Find where the given text appears and provide that cell's center as (x, y) coordinate. 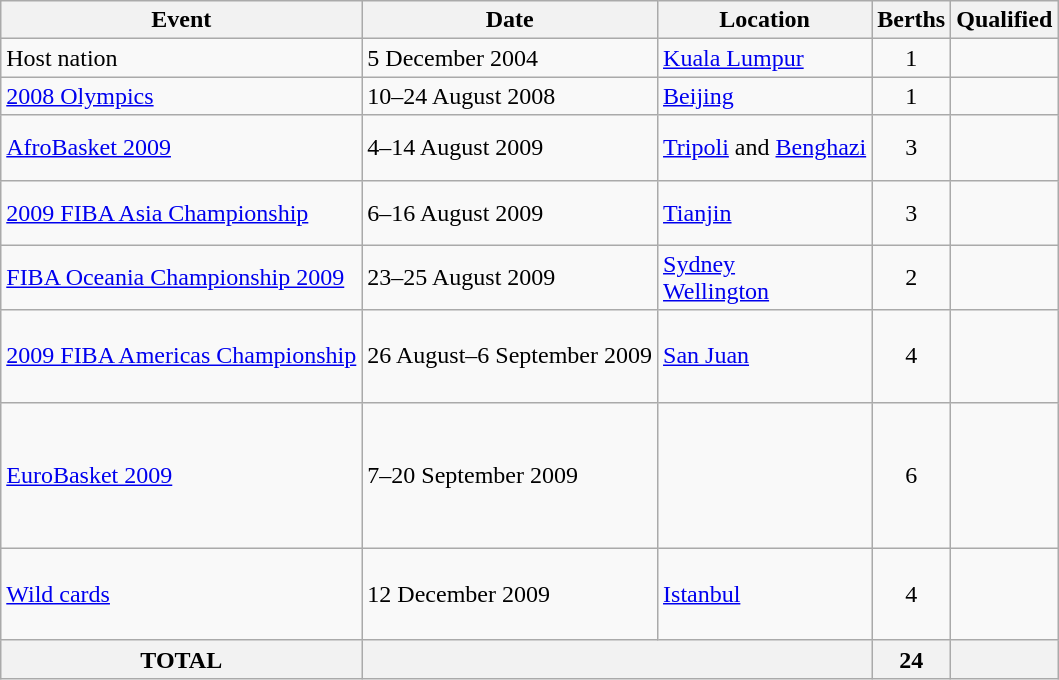
Wild cards (182, 594)
Beijing (765, 96)
6 (912, 475)
Berths (912, 20)
San Juan (765, 356)
23–25 August 2009 (510, 278)
2009 FIBA Americas Championship (182, 356)
12 December 2009 (510, 594)
AfroBasket 2009 (182, 148)
Istanbul (765, 594)
Date (510, 20)
Qualified (1004, 20)
5 December 2004 (510, 58)
10–24 August 2008 (510, 96)
7–20 September 2009 (510, 475)
Event (182, 20)
Location (765, 20)
FIBA Oceania Championship 2009 (182, 278)
6–16 August 2009 (510, 212)
26 August–6 September 2009 (510, 356)
4–14 August 2009 (510, 148)
Tripoli and Benghazi (765, 148)
Tianjin (765, 212)
Host nation (182, 58)
2 (912, 278)
24 (912, 659)
2008 Olympics (182, 96)
TOTAL (182, 659)
EuroBasket 2009 (182, 475)
Kuala Lumpur (765, 58)
2009 FIBA Asia Championship (182, 212)
Sydney Wellington (765, 278)
